From the cell containing the given text, extract its center point as (X, Y) coordinate. 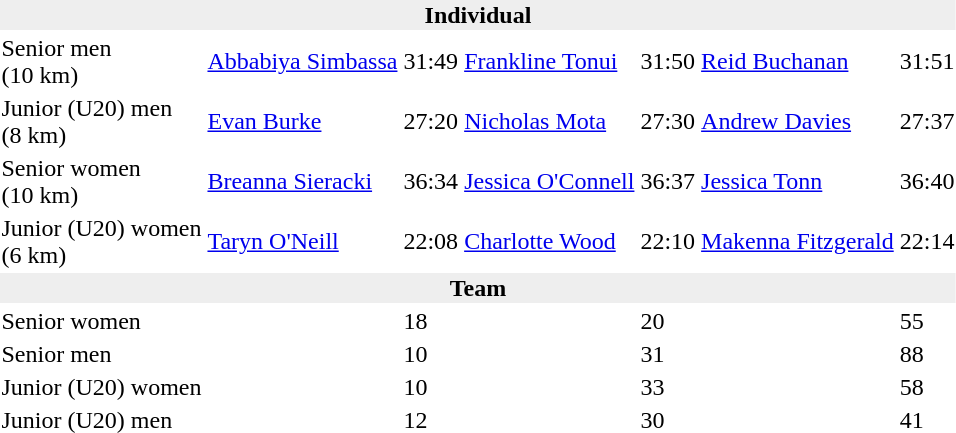
22:08 (431, 242)
Senior women (102, 321)
Senior men(10 km) (102, 62)
Breanna Sieracki (302, 182)
27:30 (668, 122)
36:40 (927, 182)
36:34 (431, 182)
31 (668, 354)
Andrew Davies (798, 122)
31:50 (668, 62)
Jessica O'Connell (550, 182)
18 (431, 321)
Makenna Fitzgerald (798, 242)
58 (927, 387)
55 (927, 321)
31:49 (431, 62)
Nicholas Mota (550, 122)
Abbabiya Simbassa (302, 62)
Team (478, 288)
22:14 (927, 242)
Reid Buchanan (798, 62)
Frankline Tonui (550, 62)
Senior women(10 km) (102, 182)
27:20 (431, 122)
22:10 (668, 242)
Individual (478, 15)
Jessica Tonn (798, 182)
88 (927, 354)
27:37 (927, 122)
Evan Burke (302, 122)
20 (668, 321)
Junior (U20) women(6 km) (102, 242)
Charlotte Wood (550, 242)
Junior (U20) men(8 km) (102, 122)
33 (668, 387)
36:37 (668, 182)
Junior (U20) women (102, 387)
31:51 (927, 62)
Senior men (102, 354)
Taryn O'Neill (302, 242)
